Identify which cell holds the provided text, then report its (x, y) central coordinate. 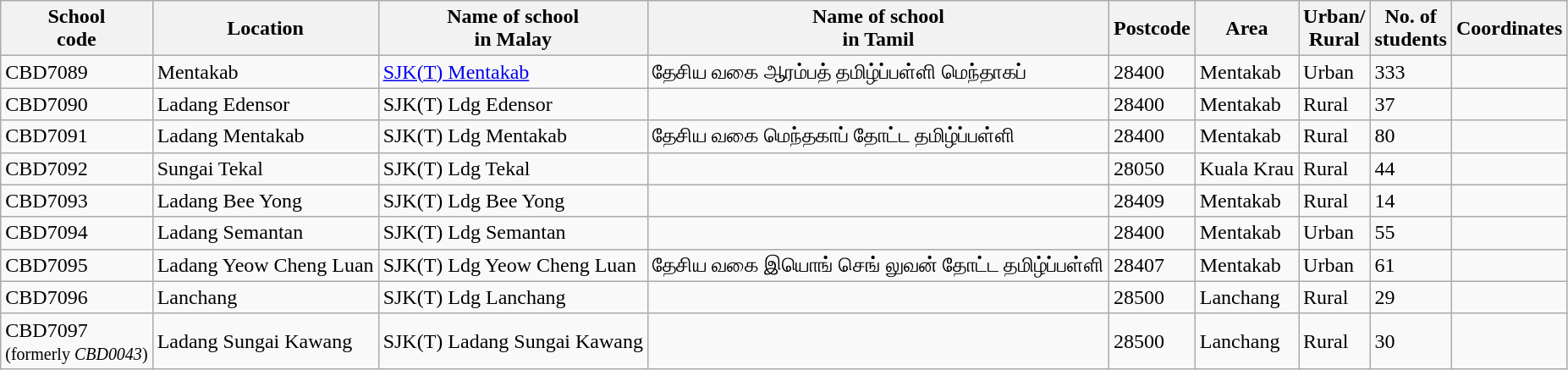
55 (1411, 233)
CBD7091 (76, 136)
Ladang Edensor (266, 104)
SJK(T) Ldg Edensor (513, 104)
தேசிய வகை ஆரம்பத் தமிழ்ப்பள்ளி மெந்தாகப் (878, 72)
28050 (1153, 168)
Ladang Bee Yong (266, 201)
14 (1411, 201)
CBD7093 (76, 201)
Sungai Tekal (266, 168)
SJK(T) Ldg Bee Yong (513, 201)
SJK(T) Ladang Sungai Kawang (513, 340)
No. ofstudents (1411, 29)
Coordinates (1509, 29)
SJK(T) Ldg Semantan (513, 233)
30 (1411, 340)
Ladang Semantan (266, 233)
29 (1411, 297)
SJK(T) Ldg Lanchang (513, 297)
CBD7096 (76, 297)
Name of schoolin Malay (513, 29)
28409 (1153, 201)
தேசிய வகை இயொங் செங் லுவன் தோட்ட தமிழ்ப்பள்ளி (878, 265)
Schoolcode (76, 29)
தேசிய வகை மெந்தகாப் தோட்ட தமிழ்ப்பள்ளி (878, 136)
CBD7090 (76, 104)
SJK(T) Ldg Yeow Cheng Luan (513, 265)
SJK(T) Mentakab (513, 72)
CBD7094 (76, 233)
Kuala Krau (1246, 168)
CBD7089 (76, 72)
SJK(T) Ldg Mentakab (513, 136)
SJK(T) Ldg Tekal (513, 168)
44 (1411, 168)
28407 (1153, 265)
CBD7097(formerly CBD0043) (76, 340)
Area (1246, 29)
Location (266, 29)
Ladang Sungai Kawang (266, 340)
61 (1411, 265)
CBD7095 (76, 265)
80 (1411, 136)
CBD7092 (76, 168)
Postcode (1153, 29)
Ladang Yeow Cheng Luan (266, 265)
Urban/Rural (1334, 29)
333 (1411, 72)
Name of schoolin Tamil (878, 29)
37 (1411, 104)
Ladang Mentakab (266, 136)
